From the cell containing the given text, extract its center point as (x, y) coordinate. 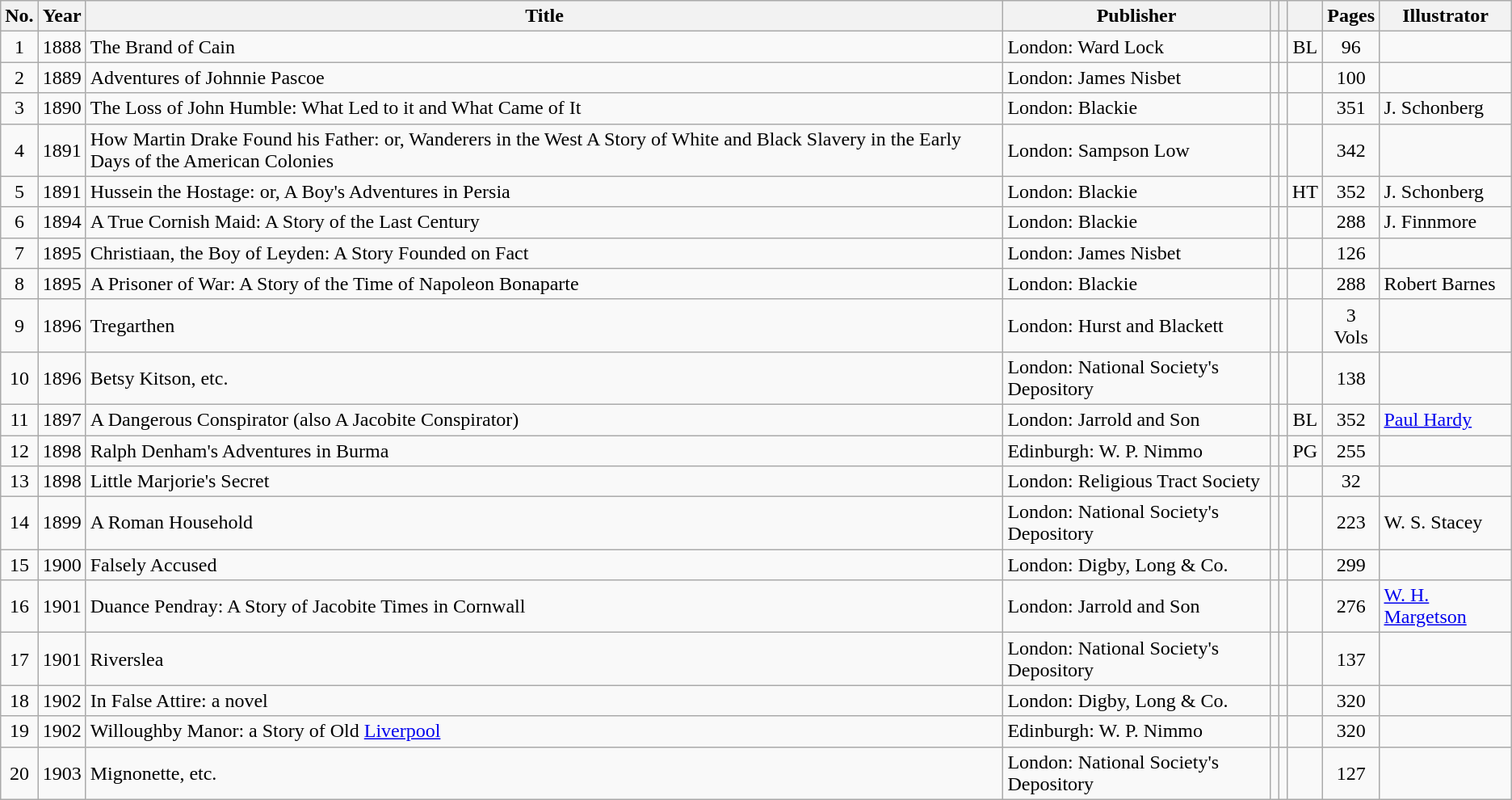
223 (1350, 524)
299 (1350, 565)
17 (19, 659)
London: Sampson Low (1136, 150)
Robert Barnes (1446, 284)
Mignonette, etc. (544, 773)
10 (19, 378)
11 (19, 419)
Betsy Kitson, etc. (544, 378)
127 (1350, 773)
J. Finnmore (1446, 222)
The Brand of Cain (544, 47)
Pages (1350, 16)
Paul Hardy (1446, 419)
1894 (61, 222)
9 (19, 325)
London: Religious Tract Society (1136, 482)
20 (19, 773)
Christiaan, the Boy of Leyden: A Story Founded on Fact (544, 253)
In False Attire: a novel (544, 701)
6 (19, 222)
32 (1350, 482)
Title (544, 16)
3 (19, 108)
1889 (61, 78)
W. S. Stacey (1446, 524)
London: Ward Lock (1136, 47)
13 (19, 482)
1 (19, 47)
15 (19, 565)
Year (61, 16)
14 (19, 524)
Illustrator (1446, 16)
351 (1350, 108)
PG (1305, 450)
1903 (61, 773)
1899 (61, 524)
255 (1350, 450)
3 Vols (1350, 325)
Hussein the Hostage: or, A Boy's Adventures in Persia (544, 192)
1897 (61, 419)
Willoughby Manor: a Story of Old Liverpool (544, 731)
138 (1350, 378)
7 (19, 253)
The Loss of John Humble: What Led to it and What Came of It (544, 108)
How Martin Drake Found his Father: or, Wanderers in the West A Story of White and Black Slavery in the Early Days of the American Colonies (544, 150)
8 (19, 284)
W. H. Margetson (1446, 606)
1890 (61, 108)
16 (19, 606)
18 (19, 701)
London: Hurst and Blackett (1136, 325)
100 (1350, 78)
HT (1305, 192)
5 (19, 192)
A True Cornish Maid: A Story of the Last Century (544, 222)
Ralph Denham's Adventures in Burma (544, 450)
A Roman Household (544, 524)
126 (1350, 253)
No. (19, 16)
276 (1350, 606)
Tregarthen (544, 325)
1900 (61, 565)
1888 (61, 47)
4 (19, 150)
342 (1350, 150)
19 (19, 731)
A Dangerous Conspirator (also A Jacobite Conspirator) (544, 419)
Riverslea (544, 659)
137 (1350, 659)
Little Marjorie's Secret (544, 482)
2 (19, 78)
A Prisoner of War: A Story of the Time of Napoleon Bonaparte (544, 284)
Duance Pendray: A Story of Jacobite Times in Cornwall (544, 606)
96 (1350, 47)
Falsely Accused (544, 565)
12 (19, 450)
Adventures of Johnnie Pascoe (544, 78)
Publisher (1136, 16)
